Provide the [X, Y] coordinate of the cell's center where the given text is located.  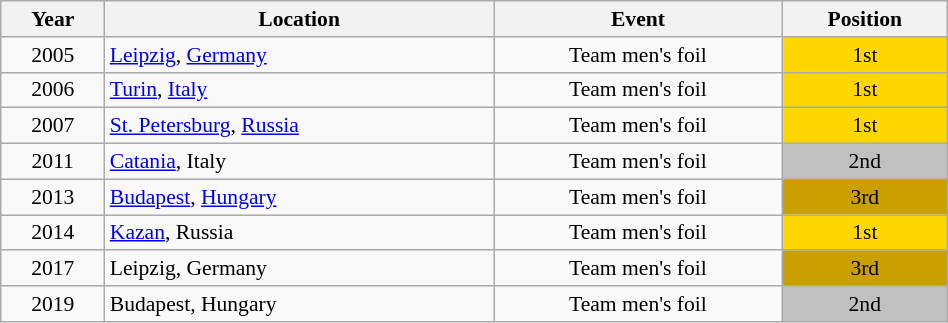
2017 [53, 269]
Position [864, 19]
2014 [53, 233]
2011 [53, 162]
Event [638, 19]
2013 [53, 197]
Kazan, Russia [300, 233]
2007 [53, 126]
Location [300, 19]
2005 [53, 55]
St. Petersburg, Russia [300, 126]
2006 [53, 90]
Turin, Italy [300, 90]
Year [53, 19]
Catania, Italy [300, 162]
2019 [53, 304]
